Find where the given text appears and provide that cell's center as (X, Y) coordinate. 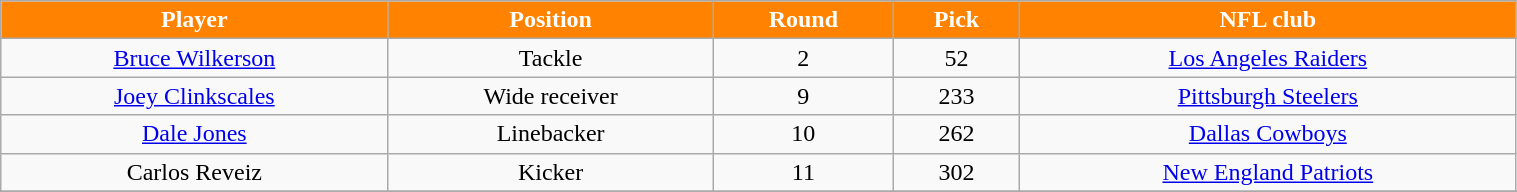
Kicker (550, 172)
Position (550, 20)
Dale Jones (194, 134)
Joey Clinkscales (194, 96)
NFL club (1268, 20)
Bruce Wilkerson (194, 58)
2 (803, 58)
Linebacker (550, 134)
Tackle (550, 58)
233 (956, 96)
262 (956, 134)
10 (803, 134)
Player (194, 20)
Pick (956, 20)
52 (956, 58)
Los Angeles Raiders (1268, 58)
Pittsburgh Steelers (1268, 96)
Carlos Reveiz (194, 172)
11 (803, 172)
Round (803, 20)
302 (956, 172)
New England Patriots (1268, 172)
Dallas Cowboys (1268, 134)
9 (803, 96)
Wide receiver (550, 96)
